Pinpoint the cell where the given text exists, returning its (x, y) midpoint coordinate. 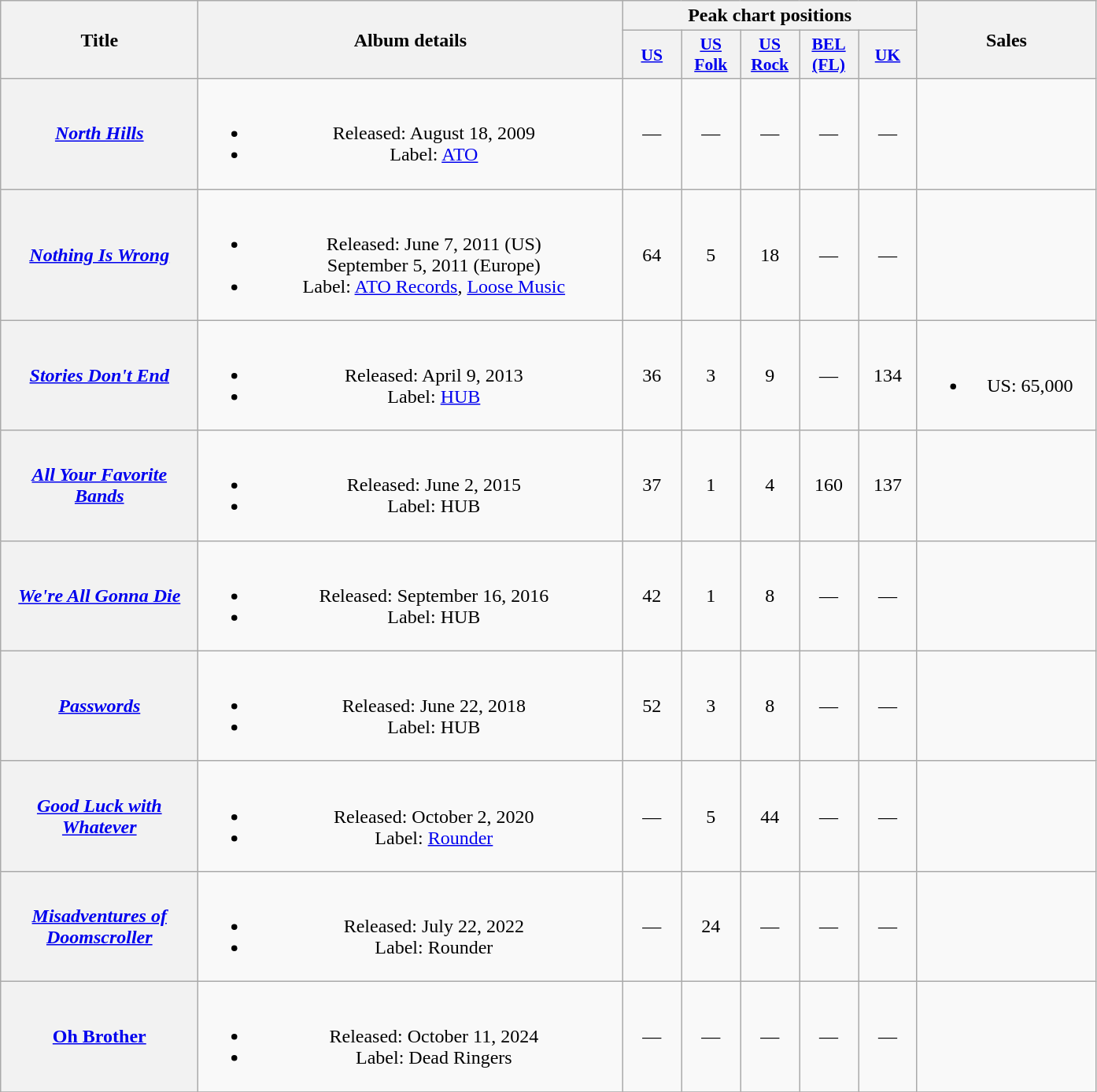
US Rock (770, 55)
18 (770, 255)
Good Luck with Whatever (99, 816)
Released: June 22, 2018Label: HUB (411, 706)
Peak chart positions (770, 16)
137 (888, 485)
Released: October 11, 2024Label: Dead Ringers (411, 1036)
Misadventures of Doomscroller (99, 926)
36 (652, 375)
42 (652, 596)
Released: July 22, 2022Label: Rounder (411, 926)
Sales (1006, 39)
Released: August 18, 2009Label: ATO (411, 134)
BEL(FL) (829, 55)
Oh Brother (99, 1036)
UK (888, 55)
Released: June 7, 2011 (US) September 5, 2011 (Europe)Label: ATO Records, Loose Music (411, 255)
37 (652, 485)
Album details (411, 39)
Nothing Is Wrong (99, 255)
160 (829, 485)
Released: October 2, 2020Label: Rounder (411, 816)
Stories Don't End (99, 375)
North Hills (99, 134)
Title (99, 39)
4 (770, 485)
Passwords (99, 706)
US (652, 55)
64 (652, 255)
We're All Gonna Die (99, 596)
24 (711, 926)
134 (888, 375)
9 (770, 375)
USFolk (711, 55)
52 (652, 706)
All Your Favorite Bands (99, 485)
Released: June 2, 2015Label: HUB (411, 485)
US: 65,000 (1006, 375)
Released: September 16, 2016Label: HUB (411, 596)
Released: April 9, 2013Label: HUB (411, 375)
44 (770, 816)
